Pinpoint the cell where the given text exists, returning its (X, Y) midpoint coordinate. 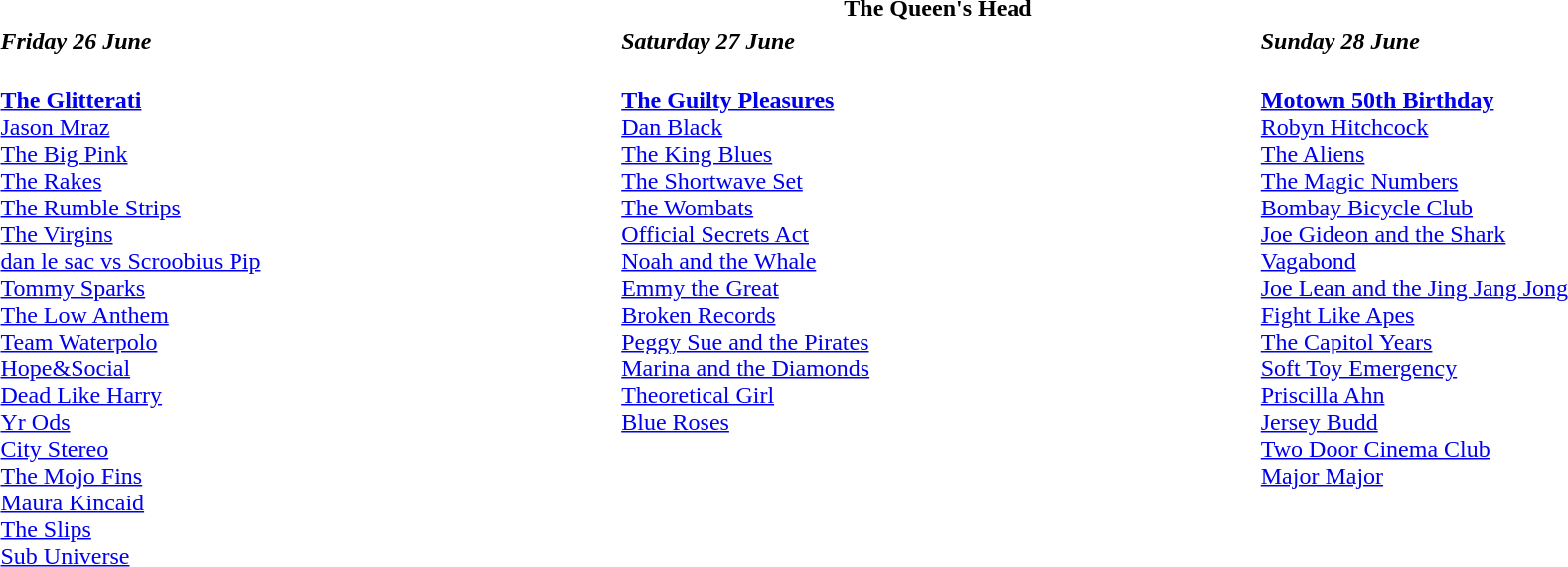
Saturday 27 June (938, 41)
